Provide the [x, y] coordinate of the cell's center where the given text is located.  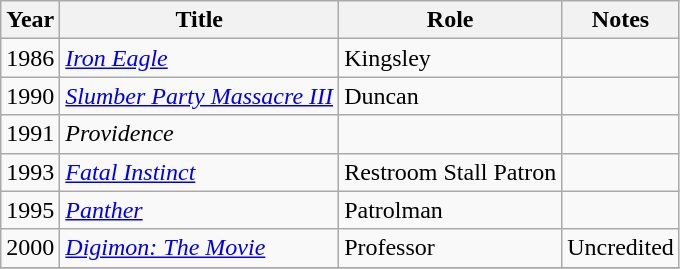
Notes [621, 20]
Uncredited [621, 248]
Role [450, 20]
Slumber Party Massacre III [200, 96]
1993 [30, 172]
Fatal Instinct [200, 172]
Restroom Stall Patron [450, 172]
Title [200, 20]
Duncan [450, 96]
Digimon: The Movie [200, 248]
1990 [30, 96]
Kingsley [450, 58]
Professor [450, 248]
Year [30, 20]
2000 [30, 248]
Patrolman [450, 210]
1995 [30, 210]
Panther [200, 210]
1991 [30, 134]
1986 [30, 58]
Providence [200, 134]
Iron Eagle [200, 58]
